Provide the (x, y) coordinate of the cell's center where the given text is located.  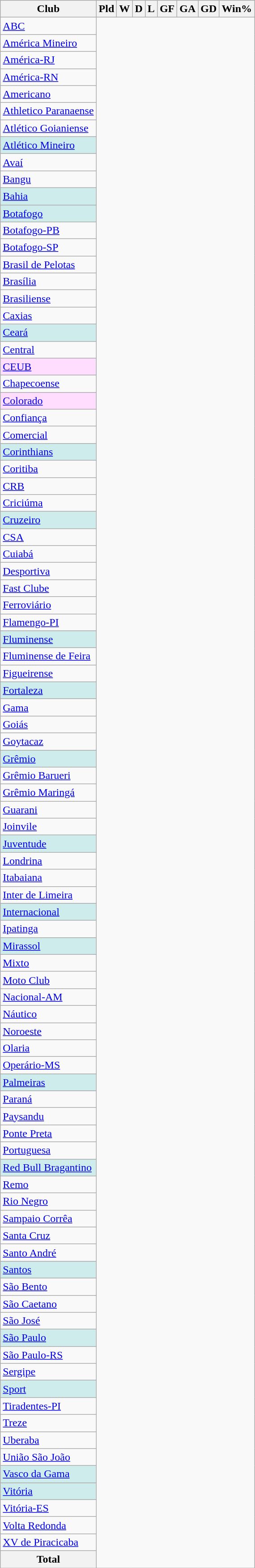
Desportiva (48, 571)
Club (48, 9)
Athletico Paranaense (48, 111)
Vasco da Gama (48, 1474)
Noroeste (48, 1031)
Fortaleza (48, 690)
Joinvile (48, 827)
São Paulo (48, 1338)
Sport (48, 1389)
Atlético Goianiense (48, 128)
Grêmio Maringá (48, 793)
Pld (106, 9)
Brasília (48, 282)
Cruzeiro (48, 520)
Náutico (48, 1014)
Grêmio (48, 759)
São Paulo-RS (48, 1355)
Coritiba (48, 469)
Olaria (48, 1048)
Santo André (48, 1252)
Chapecoense (48, 384)
W (124, 9)
Figueirense (48, 673)
ABC (48, 26)
Nacional-AM (48, 997)
Mirassol (48, 946)
Flamengo-PI (48, 622)
Colorado (48, 401)
Comercial (48, 435)
Criciúma (48, 503)
União São João (48, 1457)
São José (48, 1321)
Mixto (48, 963)
Caxias (48, 316)
América Mineiro (48, 43)
Gama (48, 707)
GD (208, 9)
Ponte Preta (48, 1133)
Botafogo-SP (48, 248)
CEUB (48, 367)
Tiradentes-PI (48, 1406)
Operário-MS (48, 1065)
Total (48, 1559)
Fluminense (48, 639)
Fluminense de Feira (48, 656)
CSA (48, 537)
Sampaio Corrêa (48, 1218)
Goiás (48, 724)
Inter de Limeira (48, 895)
Juventude (48, 844)
Brasiliense (48, 299)
América-RJ (48, 60)
Vitória (48, 1491)
América-RN (48, 77)
GF (167, 9)
Confiança (48, 418)
Bangu (48, 179)
Palmeiras (48, 1082)
Rio Negro (48, 1201)
Goytacaz (48, 741)
Treze (48, 1423)
Vitória-ES (48, 1508)
Brasil de Pelotas (48, 265)
GA (188, 9)
Ferroviário (48, 605)
Americano (48, 94)
XV de Piracicaba (48, 1542)
Cuiabá (48, 554)
Moto Club (48, 980)
Bahia (48, 196)
São Bento (48, 1286)
Red Bull Bragantino (48, 1167)
Ceará (48, 333)
Botafogo-PB (48, 231)
Uberaba (48, 1440)
Remo (48, 1184)
Santos (48, 1269)
L (151, 9)
Grêmio Barueri (48, 776)
Fast Clube (48, 588)
Londrina (48, 861)
Paraná (48, 1099)
Itabaiana (48, 878)
Central (48, 350)
Botafogo (48, 214)
CRB (48, 486)
Corinthians (48, 452)
Win% (237, 9)
Volta Redonda (48, 1525)
Sergipe (48, 1372)
D (139, 9)
Guarani (48, 810)
Santa Cruz (48, 1235)
Avaí (48, 162)
São Caetano (48, 1304)
Portuguesa (48, 1150)
Paysandu (48, 1116)
Ipatinga (48, 929)
Atlético Mineiro (48, 145)
Internacional (48, 912)
